Identify which cell holds the provided text, then report its (X, Y) central coordinate. 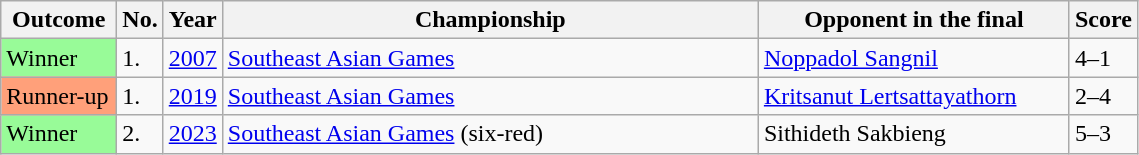
4–1 (1103, 58)
2007 (192, 58)
Opponent in the final (914, 20)
Year (192, 20)
Kritsanut Lertsattayathorn (914, 96)
2019 (192, 96)
No. (140, 20)
Championship (490, 20)
2–4 (1103, 96)
Outcome (59, 20)
2. (140, 134)
2023 (192, 134)
Runner-up (59, 96)
Southeast Asian Games (six-red) (490, 134)
Noppadol Sangnil (914, 58)
5–3 (1103, 134)
Score (1103, 20)
Sithideth Sakbieng (914, 134)
